Determine the (X, Y) coordinate at the center of the cell enclosing the given text.  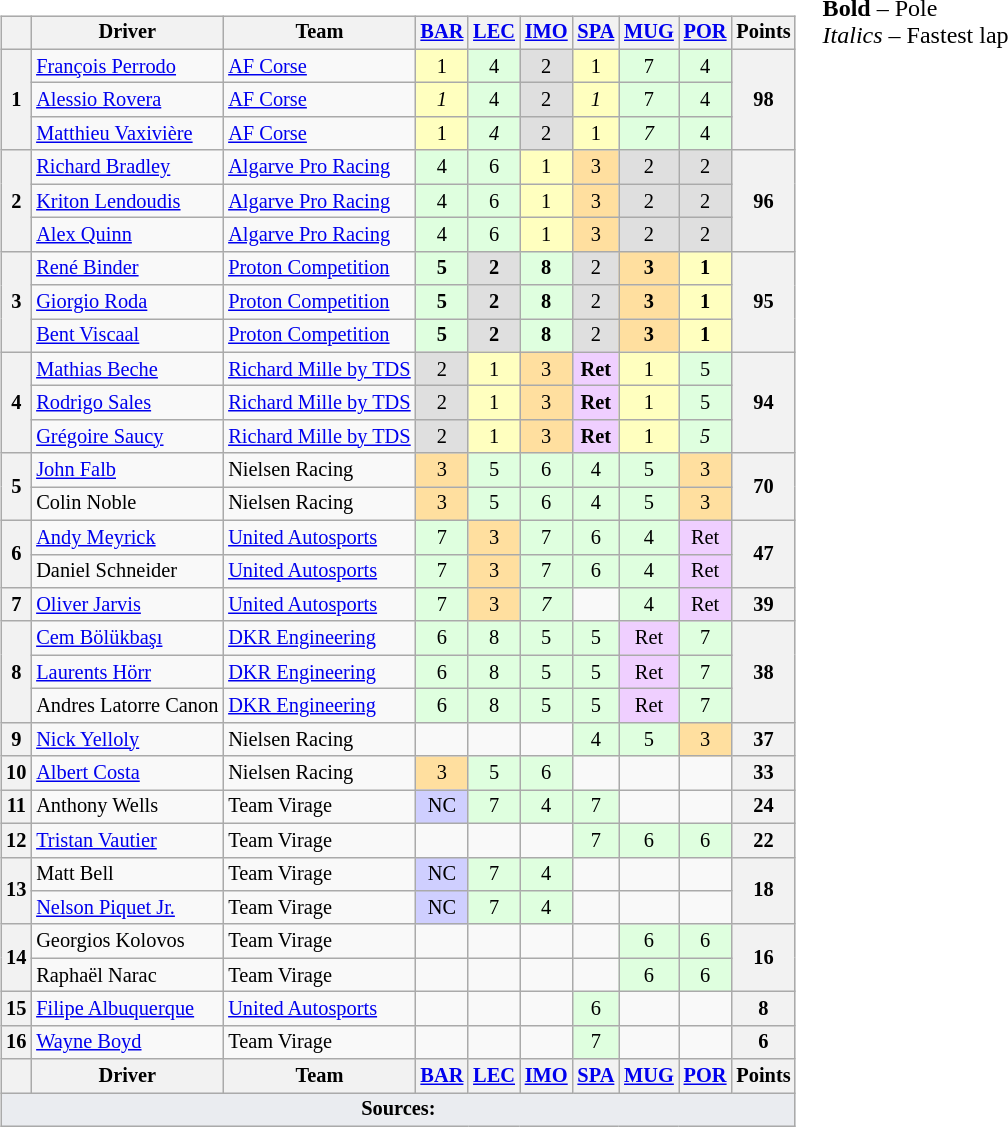
René Binder (127, 268)
Colin Noble (127, 504)
33 (763, 773)
14 (16, 958)
Georgios Kolovos (127, 941)
Wayne Boyd (127, 1042)
94 (763, 402)
39 (763, 605)
Cem Bölükbaşı (127, 638)
37 (763, 739)
13 (16, 890)
Andres Latorre Canon (127, 706)
Grégoire Saucy (127, 437)
10 (16, 773)
Nelson Piquet Jr. (127, 908)
Matt Bell (127, 874)
Laurents Hörr (127, 672)
96 (763, 200)
Anthony Wells (127, 807)
Tristan Vautier (127, 840)
Filipe Albuquerque (127, 1009)
9 (16, 739)
Alex Quinn (127, 235)
Nick Yelloly (127, 739)
Richard Bradley (127, 167)
Matthieu Vaxivière (127, 134)
François Perrodo (127, 66)
24 (763, 807)
11 (16, 807)
12 (16, 840)
Mathias Beche (127, 369)
Andy Meyrick (127, 537)
Kriton Lendoudis (127, 201)
Albert Costa (127, 773)
18 (763, 890)
Sources: (398, 1110)
38 (763, 672)
98 (763, 100)
Oliver Jarvis (127, 605)
Rodrigo Sales (127, 403)
Bent Viscaal (127, 336)
Alessio Rovera (127, 100)
Giorgio Roda (127, 302)
Raphaël Narac (127, 975)
70 (763, 486)
Daniel Schneider (127, 571)
John Falb (127, 470)
95 (763, 302)
47 (763, 554)
15 (16, 1009)
22 (763, 840)
